Locate the cell with the specified text and output its (X, Y) center coordinate. 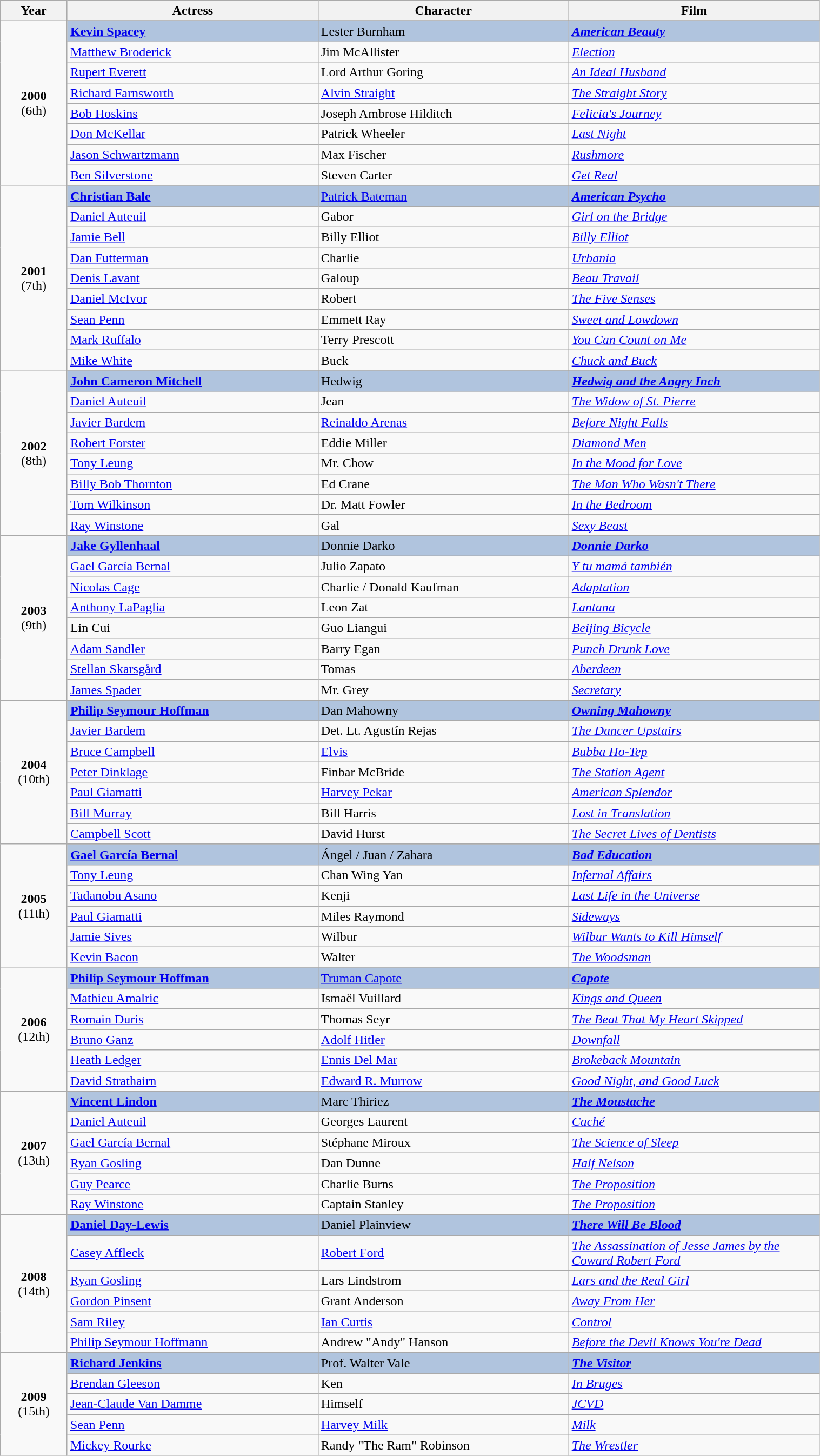
Tadanobu Asano (192, 895)
Matthew Broderick (192, 52)
In the Bedroom (694, 504)
Lord Arthur Goring (443, 72)
Ed Crane (443, 484)
Stéphane Miroux (443, 1142)
Romain Duris (192, 1019)
Stellan Skarsgård (192, 669)
Capote (694, 978)
Robert Forster (192, 443)
John Cameron Mitchell (192, 381)
JCVD (694, 1404)
The Visitor (694, 1363)
Kings and Queen (694, 999)
Guo Liangui (443, 628)
Gal (443, 525)
Mr. Chow (443, 463)
Richard Farnsworth (192, 93)
Galoup (443, 278)
Vincent Lindon (192, 1101)
The Straight Story (694, 93)
Get Real (694, 175)
Bill Murray (192, 813)
Reinaldo Arenas (443, 422)
Dan Dunne (443, 1163)
2006(12th) (34, 1029)
Aberdeen (694, 669)
Ken (443, 1384)
2001(7th) (34, 278)
Last Life in the Universe (694, 895)
Charlie / Donald Kaufman (443, 587)
Lester Burnham (443, 31)
Jean-Claude Van Damme (192, 1404)
Peter Dinklage (192, 772)
Kevin Bacon (192, 958)
Election (694, 52)
Bruce Campbell (192, 752)
American Splendor (694, 793)
Bruno Ganz (192, 1040)
Mike White (192, 361)
2005(11th) (34, 906)
Before Night Falls (694, 422)
Robert Ford (443, 1252)
Chuck and Buck (694, 361)
Mr. Grey (443, 690)
Alvin Straight (443, 93)
Harvey Pekar (443, 793)
Billy Bob Thornton (192, 484)
Marc Thiriez (443, 1101)
Nicolas Cage (192, 587)
Emmett Ray (443, 320)
Gabor (443, 216)
Daniel Plainview (443, 1225)
2008(14th) (34, 1284)
Andrew "Andy" Hanson (443, 1342)
Dr. Matt Fowler (443, 504)
Mark Ruffalo (192, 340)
Sam Riley (192, 1322)
Barry Egan (443, 649)
Beau Travail (694, 278)
Jake Gyllenhaal (192, 546)
Hedwig (443, 381)
The Moustache (694, 1101)
Georges Laurent (443, 1122)
Thomas Seyr (443, 1019)
Ian Curtis (443, 1322)
Truman Capote (443, 978)
Rupert Everett (192, 72)
Joseph Ambrose Hilditch (443, 114)
Patrick Bateman (443, 196)
Walter (443, 958)
The Widow of St. Pierre (694, 402)
Prof. Walter Vale (443, 1363)
Adolf Hitler (443, 1040)
Owning Mahowny (694, 710)
Anthony LaPaglia (192, 608)
American Beauty (694, 31)
Urbania (694, 258)
Heath Ledger (192, 1060)
An Ideal Husband (694, 72)
The Science of Sleep (694, 1142)
Charlie Burns (443, 1184)
Harvey Milk (443, 1425)
Casey Affleck (192, 1252)
Kevin Spacey (192, 31)
Hedwig and the Angry Inch (694, 381)
The Woodsman (694, 958)
Jason Schwartzmann (192, 155)
2004(10th) (34, 772)
Character (443, 11)
Sweet and Lowdown (694, 320)
Brokeback Mountain (694, 1060)
Finbar McBride (443, 772)
Himself (443, 1404)
Dan Futterman (192, 258)
Kenji (443, 895)
Before the Devil Knows You're Dead (694, 1342)
The Assassination of Jesse James by the Coward Robert Ford (694, 1252)
Actress (192, 11)
Girl on the Bridge (694, 216)
Daniel Day-Lewis (192, 1225)
Mathieu Amalric (192, 999)
The Five Senses (694, 299)
In the Mood for Love (694, 463)
Terry Prescott (443, 340)
Punch Drunk Love (694, 649)
The Man Who Wasn't There (694, 484)
There Will Be Blood (694, 1225)
Richard Jenkins (192, 1363)
Adam Sandler (192, 649)
Away From Her (694, 1301)
Steven Carter (443, 175)
Miles Raymond (443, 916)
You Can Count on Me (694, 340)
Lars Lindstrom (443, 1281)
Guy Pearce (192, 1184)
Philip Seymour Hoffmann (192, 1342)
Ismaël Vuillard (443, 999)
The Beat That My Heart Skipped (694, 1019)
Gordon Pinsent (192, 1301)
Y tu mamá también (694, 566)
Jim McAllister (443, 52)
Caché (694, 1122)
Charlie (443, 258)
The Secret Lives of Dentists (694, 834)
Det. Lt. Agustín Rejas (443, 731)
Elvis (443, 752)
Bill Harris (443, 813)
David Strathairn (192, 1081)
The Station Agent (694, 772)
Year (34, 11)
Don McKellar (192, 134)
Good Night, and Good Luck (694, 1081)
David Hurst (443, 834)
Ben Silverstone (192, 175)
Chan Wing Yan (443, 875)
Sideways (694, 916)
Daniel McIvor (192, 299)
James Spader (192, 690)
Tom Wilkinson (192, 504)
American Psycho (694, 196)
Secretary (694, 690)
Bad Education (694, 854)
Ángel / Juan / Zahara (443, 854)
Bob Hoskins (192, 114)
Captain Stanley (443, 1204)
Edward R. Murrow (443, 1081)
Buck (443, 361)
Bubba Ho-Tep (694, 752)
Randy "The Ram" Robinson (443, 1445)
Robert (443, 299)
2003(9th) (34, 617)
Wilbur Wants to Kill Himself (694, 937)
Milk (694, 1425)
Lantana (694, 608)
Eddie Miller (443, 443)
Julio Zapato (443, 566)
2009(15th) (34, 1404)
The Wrestler (694, 1445)
Lars and the Real Girl (694, 1281)
Control (694, 1322)
Christian Bale (192, 196)
Half Nelson (694, 1163)
Grant Anderson (443, 1301)
Last Night (694, 134)
Felicia's Journey (694, 114)
Jamie Bell (192, 237)
Denis Lavant (192, 278)
Lost in Translation (694, 813)
2000(6th) (34, 103)
Rushmore (694, 155)
Wilbur (443, 937)
Film (694, 11)
Dan Mahowny (443, 710)
Diamond Men (694, 443)
Max Fischer (443, 155)
In Bruges (694, 1384)
Ennis Del Mar (443, 1060)
Infernal Affairs (694, 875)
The Dancer Upstairs (694, 731)
Tomas (443, 669)
Brendan Gleeson (192, 1384)
2002(8th) (34, 453)
Jamie Sives (192, 937)
Jean (443, 402)
Downfall (694, 1040)
Sexy Beast (694, 525)
Campbell Scott (192, 834)
Beijing Bicycle (694, 628)
Patrick Wheeler (443, 134)
Lin Cui (192, 628)
Leon Zat (443, 608)
Mickey Rourke (192, 1445)
Adaptation (694, 587)
2007(13th) (34, 1153)
